Provide the [X, Y] coordinate of the cell's center where the given text is located.  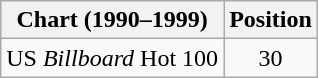
Chart (1990–1999) [112, 20]
30 [271, 58]
Position [271, 20]
US Billboard Hot 100 [112, 58]
